Scan for the cell matching the given text and deliver its [x, y] coordinate at center. 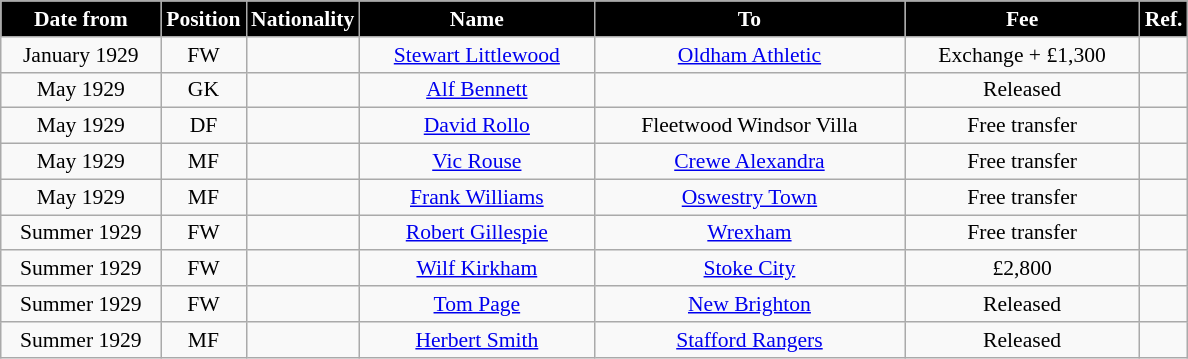
Fleetwood Windsor Villa [749, 126]
DF [204, 126]
David Rollo [476, 126]
Oldham Athletic [749, 55]
Crewe Alexandra [749, 162]
Nationality [302, 19]
Position [204, 19]
GK [204, 90]
Exchange + £1,300 [1022, 55]
Wilf Kirkham [476, 269]
Robert Gillespie [476, 233]
£2,800 [1022, 269]
Frank Williams [476, 197]
Oswestry Town [749, 197]
January 1929 [81, 55]
Wrexham [749, 233]
Stoke City [749, 269]
Ref. [1164, 19]
Herbert Smith [476, 340]
Stewart Littlewood [476, 55]
Name [476, 19]
Date from [81, 19]
New Brighton [749, 304]
Stafford Rangers [749, 340]
Tom Page [476, 304]
Alf Bennett [476, 90]
To [749, 19]
Fee [1022, 19]
Vic Rouse [476, 162]
